Determine the (X, Y) coordinate at the center of the cell enclosing the given text.  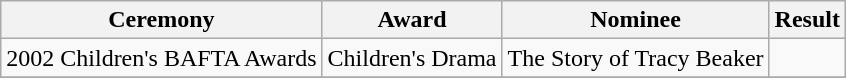
2002 Children's BAFTA Awards (162, 58)
Result (807, 20)
Nominee (636, 20)
Children's Drama (412, 58)
The Story of Tracy Beaker (636, 58)
Ceremony (162, 20)
Award (412, 20)
